Find where the given text appears and provide that cell's center as [x, y] coordinate. 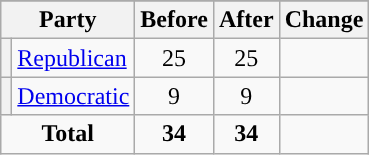
Party [68, 20]
Before [174, 20]
After [246, 20]
Change [324, 20]
Total [68, 134]
Republican [74, 58]
Democratic [74, 96]
